Determine the (X, Y) coordinate at the center of the cell enclosing the given text.  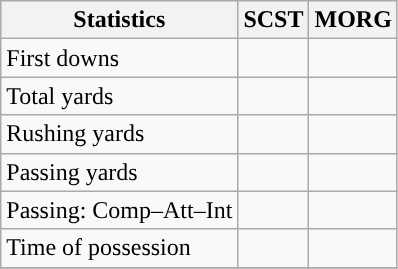
Time of possession (120, 248)
First downs (120, 58)
Statistics (120, 20)
Passing: Comp–Att–Int (120, 210)
SCST (274, 20)
Rushing yards (120, 134)
Passing yards (120, 172)
MORG (353, 20)
Total yards (120, 96)
